Scan for the cell matching the given text and deliver its [X, Y] coordinate at center. 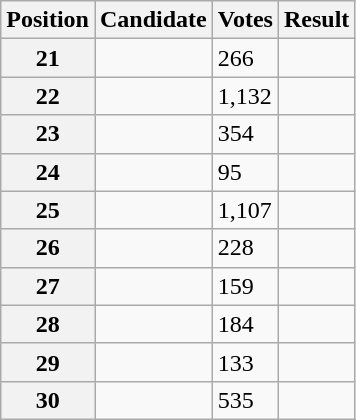
Result [316, 20]
21 [48, 58]
266 [245, 58]
27 [48, 286]
23 [48, 134]
159 [245, 286]
Position [48, 20]
25 [48, 210]
228 [245, 248]
30 [48, 400]
535 [245, 400]
1,107 [245, 210]
133 [245, 362]
24 [48, 172]
Candidate [153, 20]
22 [48, 96]
Votes [245, 20]
354 [245, 134]
29 [48, 362]
95 [245, 172]
184 [245, 324]
1,132 [245, 96]
26 [48, 248]
28 [48, 324]
